Scan for the cell matching the given text and deliver its [x, y] coordinate at center. 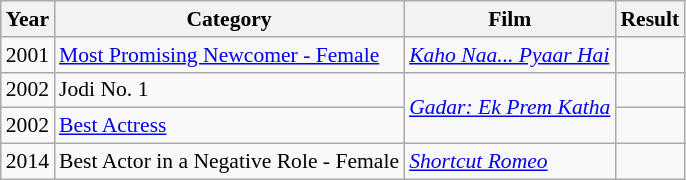
Result [650, 19]
Category [229, 19]
Film [510, 19]
2001 [28, 55]
Gadar: Ek Prem Katha [510, 108]
2014 [28, 162]
Jodi No. 1 [229, 90]
Kaho Naa... Pyaar Hai [510, 55]
Best Actress [229, 126]
Year [28, 19]
Most Promising Newcomer - Female [229, 55]
Shortcut Romeo [510, 162]
Best Actor in a Negative Role - Female [229, 162]
